Return [x, y] of the center of cell containing provided text 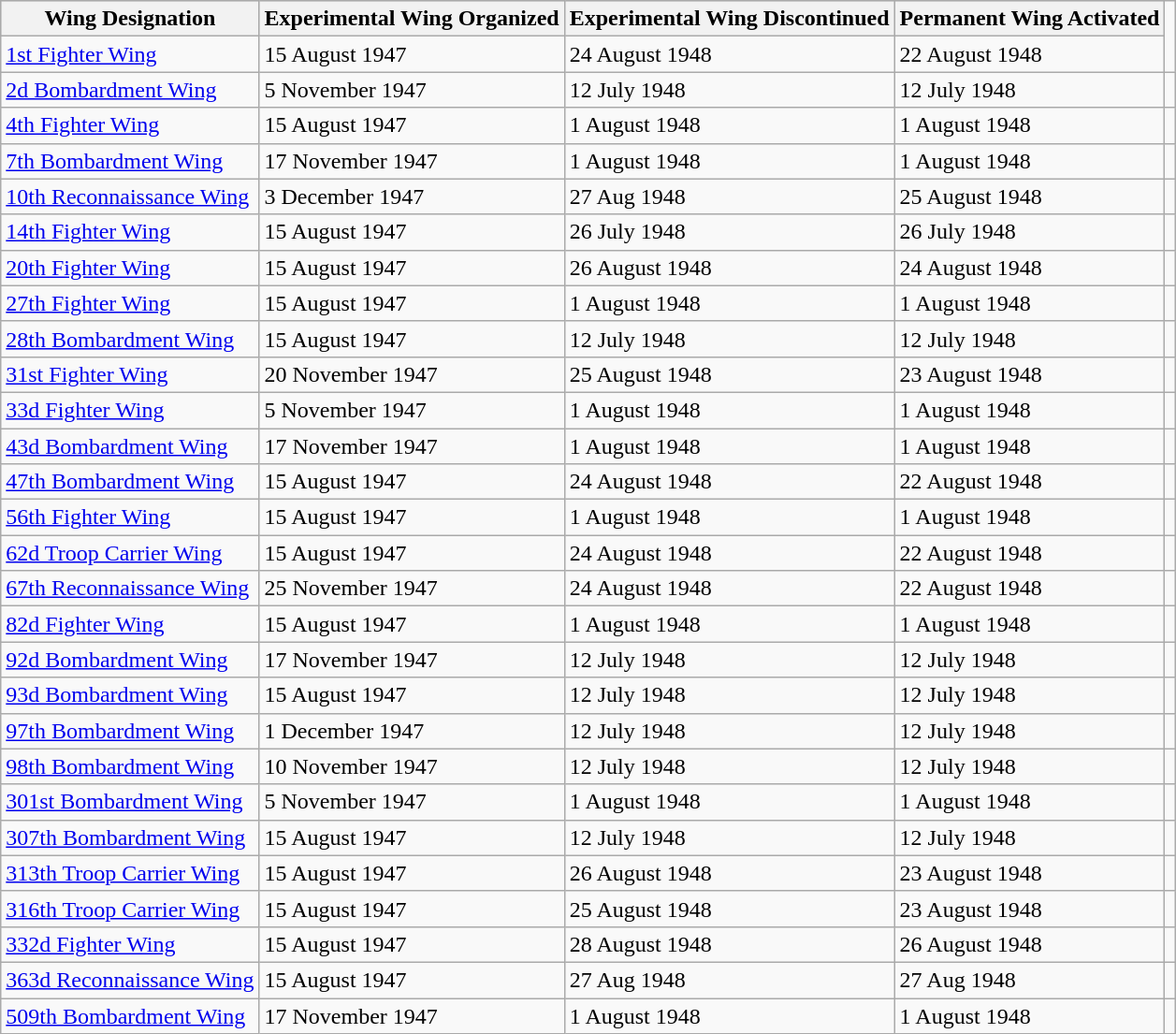
47th Bombardment Wing [130, 482]
2d Bombardment Wing [130, 90]
82d Fighter Wing [130, 624]
31st Fighter Wing [130, 374]
1st Fighter Wing [130, 54]
10th Reconnaissance Wing [130, 197]
301st Bombardment Wing [130, 802]
14th Fighter Wing [130, 232]
1 December 1947 [412, 731]
313th Troop Carrier Wing [130, 873]
Permanent Wing Activated [1029, 19]
25 November 1947 [412, 589]
20 November 1947 [412, 374]
3 December 1947 [412, 197]
98th Bombardment Wing [130, 766]
67th Reconnaissance Wing [130, 589]
20th Fighter Wing [130, 268]
33d Fighter Wing [130, 410]
10 November 1947 [412, 766]
4th Fighter Wing [130, 125]
93d Bombardment Wing [130, 695]
332d Fighter Wing [130, 944]
363d Reconnaissance Wing [130, 980]
97th Bombardment Wing [130, 731]
92d Bombardment Wing [130, 660]
509th Bombardment Wing [130, 1015]
316th Troop Carrier Wing [130, 909]
Wing Designation [130, 19]
28th Bombardment Wing [130, 339]
Experimental Wing Discontinued [730, 19]
62d Troop Carrier Wing [130, 553]
7th Bombardment Wing [130, 161]
27th Fighter Wing [130, 303]
28 August 1948 [730, 944]
Experimental Wing Organized [412, 19]
307th Bombardment Wing [130, 837]
56th Fighter Wing [130, 517]
43d Bombardment Wing [130, 446]
